Determine the [x, y] coordinate at the center of the cell enclosing the given text.  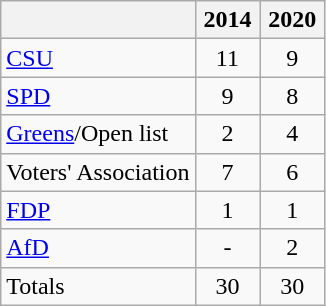
8 [292, 96]
CSU [98, 58]
6 [292, 172]
4 [292, 134]
AfD [98, 248]
- [228, 248]
Greens/Open list [98, 134]
2014 [228, 20]
11 [228, 58]
SPD [98, 96]
FDP [98, 210]
2020 [292, 20]
7 [228, 172]
Voters' Association [98, 172]
Totals [98, 286]
